Pinpoint the cell where the given text exists, returning its [x, y] midpoint coordinate. 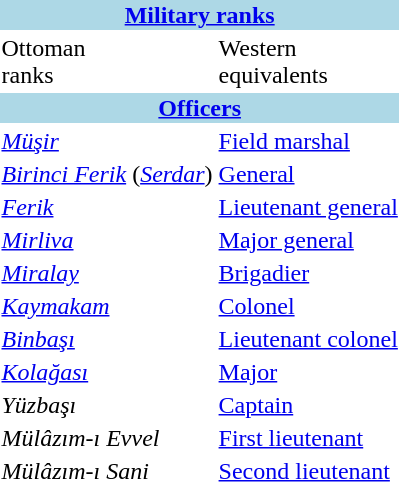
Lieutenant colonel [308, 339]
Binbaşı [107, 339]
Westernequivalents [308, 62]
Military ranks [200, 15]
Müşir [107, 141]
Kolağası [107, 372]
Ottomanranks [107, 62]
Colonel [308, 306]
Ferik [107, 207]
First lieutenant [308, 438]
Field marshal [308, 141]
Major [308, 372]
Lieutenant general [308, 207]
Brigadier [308, 273]
Officers [200, 108]
Miralay [107, 273]
Kaymakam [107, 306]
Yüzbaşı [107, 405]
Mirliva [107, 240]
Captain [308, 405]
General [308, 174]
Major general [308, 240]
Birinci Ferik (Serdar) [107, 174]
Mülâzım-ı Evvel [107, 438]
